From the cell containing the given text, extract its center point as [x, y] coordinate. 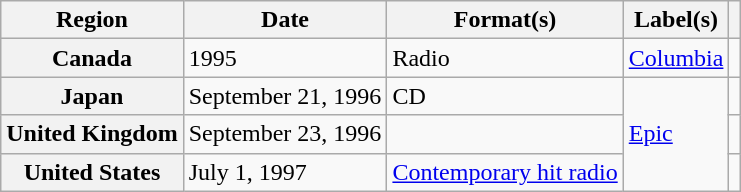
Region [92, 20]
September 23, 1996 [285, 134]
1995 [285, 58]
CD [505, 96]
United Kingdom [92, 134]
July 1, 1997 [285, 172]
September 21, 1996 [285, 96]
Format(s) [505, 20]
United States [92, 172]
Date [285, 20]
Epic [676, 134]
Radio [505, 58]
Japan [92, 96]
Columbia [676, 58]
Label(s) [676, 20]
Contemporary hit radio [505, 172]
Canada [92, 58]
